Capture the cell that displays the provided text and extract its (x, y) central coordinate. 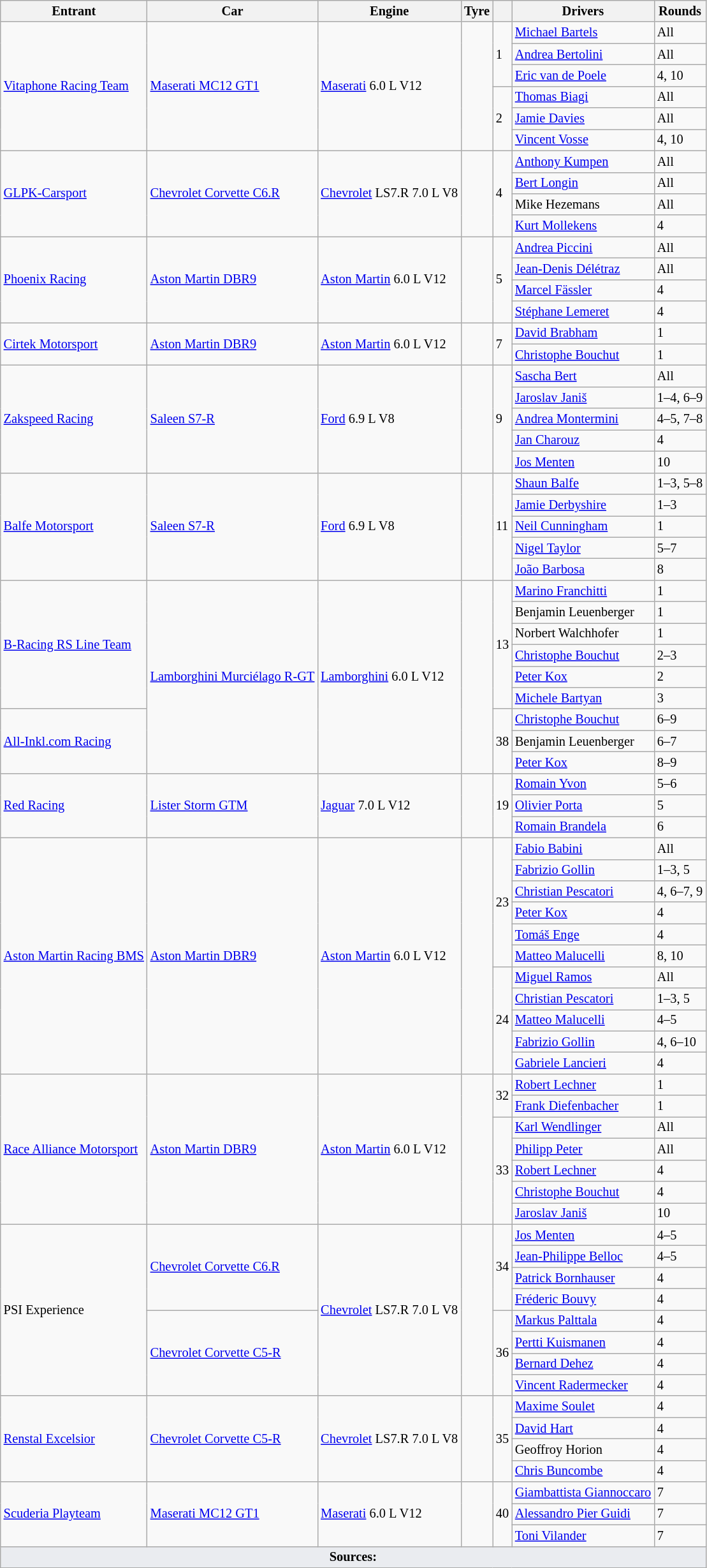
8 (680, 569)
Michele Bartyan (583, 698)
11 (502, 526)
Eric van de Poele (583, 75)
Andrea Montermini (583, 419)
4, 6–7, 9 (680, 891)
Nigel Taylor (583, 548)
Karl Wendlinger (583, 1127)
Olivier Porta (583, 806)
Mike Hezemans (583, 204)
24 (502, 1020)
Romain Brandela (583, 827)
40 (502, 1514)
Balfe Motorsport (74, 526)
Renstal Excelsior (74, 1439)
Red Racing (74, 805)
Jan Charouz (583, 440)
Fréderic Bouvy (583, 1299)
1–4, 6–9 (680, 397)
Rounds (680, 11)
Jamie Davies (583, 119)
1–3, 5–8 (680, 484)
Markus Palttala (583, 1320)
32 (502, 1095)
5–7 (680, 548)
Romain Yvon (583, 784)
Jamie Derbyshire (583, 505)
4–5, 7–8 (680, 419)
Zakspeed Racing (74, 418)
34 (502, 1267)
Pertti Kuismanen (583, 1342)
9 (502, 418)
Geoffroy Horion (583, 1449)
Neil Cunningham (583, 526)
Sources: (353, 1557)
Engine (389, 11)
Gabriele Lancieri (583, 1063)
Race Alliance Motorsport (74, 1149)
6 (680, 827)
Miguel Ramos (583, 977)
Chris Buncombe (583, 1471)
Scuderia Playteam (74, 1514)
Jaguar 7.0 L V12 (389, 805)
33 (502, 1170)
Philipp Peter (583, 1149)
Vincent Radermecker (583, 1385)
Lister Storm GTM (233, 805)
Shaun Balfe (583, 484)
All-Inkl.com Racing (74, 741)
Vincent Vosse (583, 140)
Car (233, 11)
David Hart (583, 1428)
B-Racing RS Line Team (74, 644)
Cirtek Motorsport (74, 343)
13 (502, 644)
Tyre (477, 11)
Anthony Kumpen (583, 161)
3 (680, 698)
23 (502, 902)
Jean-Denis Délétraz (583, 269)
Bert Longin (583, 183)
35 (502, 1439)
Drivers (583, 11)
Entrant (74, 11)
David Brabham (583, 333)
8, 10 (680, 956)
2–3 (680, 655)
Bernard Dehez (583, 1364)
PSI Experience (74, 1310)
Michael Bartels (583, 33)
Frank Diefenbacher (583, 1106)
Andrea Bertolini (583, 54)
Thomas Biagi (583, 97)
Vitaphone Racing Team (74, 86)
Norbert Walchhofer (583, 633)
Phoenix Racing (74, 279)
36 (502, 1352)
Aston Martin Racing BMS (74, 956)
Marcel Fässler (583, 290)
Alessandro Pier Guidi (583, 1514)
1–3 (680, 505)
Maxime Soulet (583, 1407)
Marino Franchitti (583, 591)
6–9 (680, 720)
Lamborghini Murciélago R-GT (233, 676)
Andrea Piccini (583, 248)
João Barbosa (583, 569)
38 (502, 741)
Jean-Philippe Belloc (583, 1256)
5–6 (680, 784)
Stéphane Lemeret (583, 312)
Lamborghini 6.0 L V12 (389, 676)
Patrick Bornhauser (583, 1278)
Giambattista Giannoccaro (583, 1493)
Sascha Bert (583, 376)
19 (502, 805)
GLPK-Carsport (74, 194)
Tomáš Enge (583, 935)
Kurt Mollekens (583, 226)
4, 6–10 (680, 1042)
8–9 (680, 762)
Toni Vilander (583, 1535)
Fabio Babini (583, 848)
6–7 (680, 741)
